Locate the cell with the specified text and output its [x, y] center coordinate. 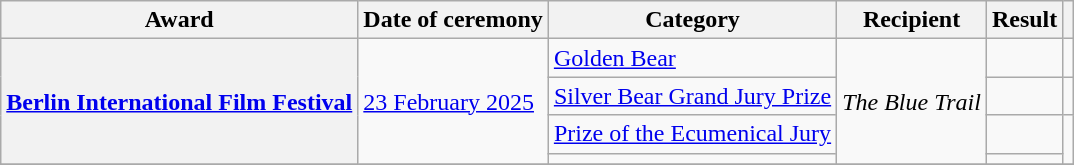
Recipient [912, 20]
Silver Bear Grand Jury Prize [692, 96]
Date of ceremony [454, 20]
Golden Bear [692, 58]
Category [692, 20]
23 February 2025 [454, 102]
Award [180, 20]
Result [1024, 20]
Berlin International Film Festival [180, 102]
Prize of the Ecumenical Jury [692, 134]
The Blue Trail [912, 102]
